Pinpoint the cell where the given text exists, returning its [X, Y] midpoint coordinate. 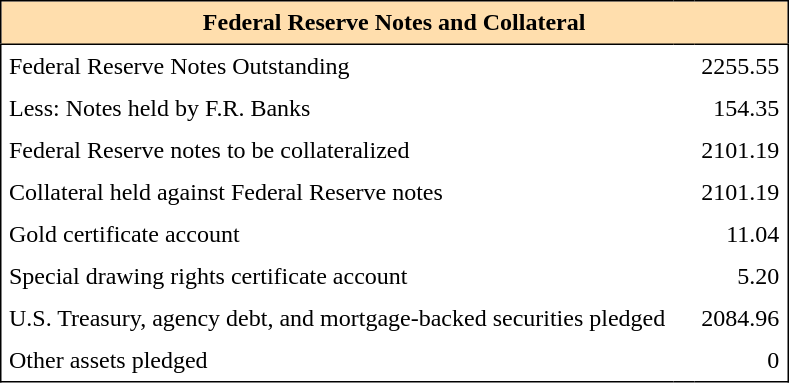
154.35 [741, 108]
Gold certificate account [337, 234]
Special drawing rights certificate account [337, 276]
Federal Reserve Notes Outstanding [337, 66]
11.04 [741, 234]
2084.96 [741, 318]
U.S. Treasury, agency debt, and mortgage-backed securities pledged [337, 318]
Other assets pledged [337, 360]
5.20 [741, 276]
0 [741, 360]
Collateral held against Federal Reserve notes [337, 192]
2255.55 [741, 66]
Federal Reserve notes to be collateralized [337, 150]
Federal Reserve Notes and Collateral [394, 23]
Less: Notes held by F.R. Banks [337, 108]
